Search for the cell housing the specified text and yield its (x, y) center coordinate. 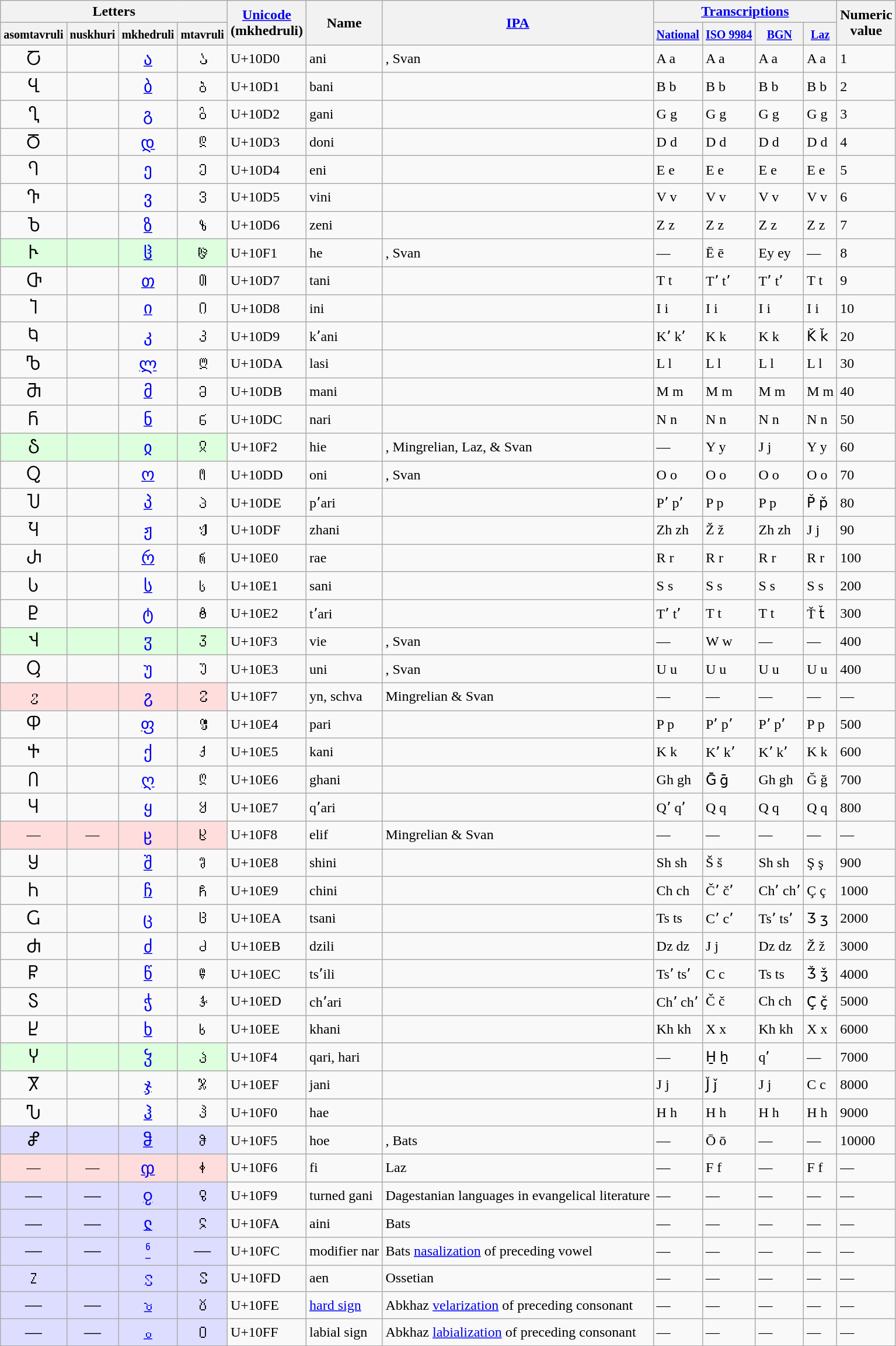
Ⴑ (34, 585)
10 (866, 308)
rae (344, 558)
Ⴎ (34, 502)
Ჹ (202, 1196)
Ⴣ (34, 641)
Ⴡ (34, 252)
40 (866, 391)
Გ (202, 114)
2000 (866, 918)
9 (866, 280)
90 (866, 530)
U+10D6 (266, 225)
ზ (148, 225)
Ჰ (202, 1112)
zhani (344, 530)
Ე (202, 169)
ვ (148, 197)
Ⴌ (34, 419)
Ⴁ (34, 86)
turned gani (344, 1196)
მ (148, 391)
Š š (728, 863)
U+10F8 (266, 835)
Შ (202, 863)
8000 (866, 1085)
Ⴄ (34, 169)
hae (344, 1112)
nari (344, 419)
Qʼ qʼ (678, 807)
U+10F1 (266, 252)
Ⴔ (34, 724)
qʼ (780, 1057)
Ც (202, 918)
ყ (148, 807)
U+10EB (266, 946)
, Bats (518, 1140)
uni (344, 669)
chini (344, 890)
aen (344, 1278)
ტ (148, 613)
5 (866, 169)
ჟ (148, 530)
Ჾ (202, 1305)
J̌ ǰ (728, 1085)
5000 (866, 1001)
Ⴥ (34, 1140)
Ჽ (202, 1278)
Უ (202, 669)
Ტ (202, 613)
Ჷ (202, 696)
lasi (344, 363)
Ⴟ (34, 1085)
Abkhaz labialization of preceding consonant (518, 1332)
Პ (202, 502)
Ⴗ (34, 807)
6000 (866, 1029)
Ა (202, 58)
Ჴ (202, 1057)
U+10E3 (266, 669)
Ⴝ (34, 1001)
ჽ (148, 1278)
aini (344, 1223)
ო (148, 474)
Ʒ ʒ (821, 918)
Ჩ (202, 890)
modifier nar (344, 1251)
პ (148, 502)
U+10D5 (266, 197)
Ლ (202, 363)
ნ (148, 419)
Წ (202, 974)
Ო (202, 474)
ჿ (148, 1332)
ე (148, 169)
ღ (148, 779)
fi (344, 1168)
doni (344, 141)
khani (344, 1029)
1000 (866, 890)
დ (148, 141)
hoe (344, 1140)
Ღ (202, 779)
200 (866, 585)
ISO 9984 (728, 34)
თ (148, 280)
U+10D1 (266, 86)
Ⴓ (34, 669)
Ō ō (728, 1140)
Ⴏ (34, 530)
Რ (202, 558)
kani (344, 752)
U+10F2 (266, 447)
U+10FD (266, 1278)
500 (866, 724)
10000 (866, 1140)
U+10E7 (266, 807)
Bats (518, 1223)
6 (866, 197)
ჸ (148, 835)
U+10E6 (266, 779)
Ი (202, 308)
ა (148, 58)
U+10F6 (266, 1168)
Dagestanian languages in evangelical literature (518, 1196)
Ey ey (780, 252)
U+10F3 (266, 641)
Ⴂ (34, 114)
ჷ (148, 696)
U+10E2 (266, 613)
dzili (344, 946)
ბ (148, 86)
კ (148, 336)
Ç ç (821, 890)
Ⴈ (34, 308)
National (678, 34)
U+10D3 (266, 141)
70 (866, 474)
mani (344, 391)
ჰ (148, 1112)
hard sign (344, 1305)
30 (866, 363)
ჺ (148, 1223)
ჾ (148, 1305)
Ⴉ (34, 336)
2 (866, 86)
pʼari (344, 502)
Ğ ğ (821, 779)
Ⴇ (34, 280)
U+10E9 (266, 890)
jani (344, 1085)
U+10F5 (266, 1140)
qʼari (344, 807)
4000 (866, 974)
Ჱ (202, 252)
Კ (202, 336)
U+10F9 (266, 1196)
ჴ (148, 1057)
7 (866, 225)
გ (148, 114)
U+10D8 (266, 308)
Unicode(mkhedruli) (266, 23)
U+10DD (266, 474)
9000 (866, 1112)
ძ (148, 946)
Ხ (202, 1029)
U+10DF (266, 530)
Ძ (202, 946)
Ⴘ (34, 863)
U+10DC (266, 419)
Letters (114, 12)
Ⴖ (34, 779)
Ჿ (202, 1332)
7000 (866, 1057)
1 (866, 58)
Ⴞ (34, 1029)
Ⴜ (34, 974)
U+10EF (266, 1085)
შ (148, 863)
mkhedruli (148, 34)
H̱ ẖ (728, 1057)
U+10E4 (266, 724)
ჩ (148, 890)
Ჟ (202, 530)
Ⴆ (34, 225)
bani (344, 86)
ჵ (148, 1140)
IPA (518, 23)
Ფ (202, 724)
tsʼili (344, 974)
Bats nasalization of preceding vowel (518, 1251)
U+10ED (266, 1001)
U+10FE (266, 1305)
ი (148, 308)
Ყ (202, 807)
Ვ (202, 197)
Ş ş (821, 863)
Ⴐ (34, 558)
Ç̌ ç̌ (821, 1001)
300 (866, 613)
U+10E0 (266, 558)
Čʼ čʼ (728, 890)
pari (344, 724)
gani (344, 114)
Მ (202, 391)
Ǩ ǩ (821, 336)
Ჶ (202, 1168)
sani (344, 585)
U+10DB (266, 391)
asomtavruli (34, 34)
U+10D2 (266, 114)
nuskhuri (92, 34)
P̌ p̌ (821, 502)
tʼari (344, 613)
Ქ (202, 752)
qari, hari (344, 1057)
mtavruli (202, 34)
3 (866, 114)
ჭ (148, 1001)
Abkhaz velarization of preceding consonant (518, 1305)
Ⴚ (34, 918)
Ⴅ (34, 197)
Ⴒ (34, 613)
tani (344, 280)
eni (344, 169)
Ⴧ (34, 696)
60 (866, 447)
700 (866, 779)
U+10F7 (266, 696)
U+10EE (266, 1029)
Დ (202, 141)
600 (866, 752)
U+10FA (266, 1223)
vini (344, 197)
U+10D9 (266, 336)
Ჺ (202, 1223)
U+10D0 (266, 58)
U+10F4 (266, 1057)
vie (344, 641)
Ჸ (202, 835)
რ (148, 558)
oni (344, 474)
U+10EC (266, 974)
U+10DE (266, 502)
Ⴍ (34, 474)
kʼani (344, 336)
Ⴠ (34, 1112)
Ḡ ḡ (728, 779)
Ǯ ǯ (821, 974)
ც (148, 918)
U+10FF (266, 1332)
ს (148, 585)
Ē ē (728, 252)
900 (866, 863)
20 (866, 336)
ani (344, 58)
Ⴕ (34, 752)
ფ (148, 724)
Ⴢ (34, 447)
U+10E8 (266, 863)
Ბ (202, 86)
50 (866, 419)
U+10EA (266, 918)
Ⴀ (34, 58)
წ (148, 974)
ქ (148, 752)
80 (866, 502)
უ (148, 669)
Ⴭ (34, 1278)
U+10F0 (266, 1112)
shini (344, 863)
4 (866, 141)
ini (344, 308)
Ზ (202, 225)
Ჯ (202, 1085)
Ს (202, 585)
Č č (728, 1001)
ჶ (148, 1168)
Numericvalue (866, 23)
ჼ (148, 1251)
yn, schva (344, 696)
Name (344, 23)
Ნ (202, 419)
ხ (148, 1029)
hie (344, 447)
Ⴃ (34, 141)
zeni (344, 225)
800 (866, 807)
Ⴋ (34, 391)
Transcriptions (745, 12)
Ჵ (202, 1140)
Ჭ (202, 1001)
8 (866, 252)
Ⴊ (34, 363)
U+10DA (266, 363)
Ⴛ (34, 946)
he (344, 252)
ghani (344, 779)
elif (344, 835)
U+10FC (266, 1251)
3000 (866, 946)
Ť t͏̌ (821, 613)
ჹ (148, 1196)
Ჲ (202, 447)
Თ (202, 280)
U+10D7 (266, 280)
BGN (780, 34)
U+10E5 (266, 752)
labial sign (344, 1332)
100 (866, 558)
ჲ (148, 447)
Ⴙ (34, 890)
tsani (344, 918)
, Mingrelian, Laz, & Svan (518, 447)
U+10E1 (266, 585)
chʼari (344, 1001)
W w (728, 641)
ჱ (148, 252)
ჳ (148, 641)
Ჳ (202, 641)
U+10D4 (266, 169)
Cʼ cʼ (728, 918)
ლ (148, 363)
ჯ (148, 1085)
Ⴤ (34, 1057)
Ossetian (518, 1278)
